Capture the cell that displays the provided text and extract its [X, Y] central coordinate. 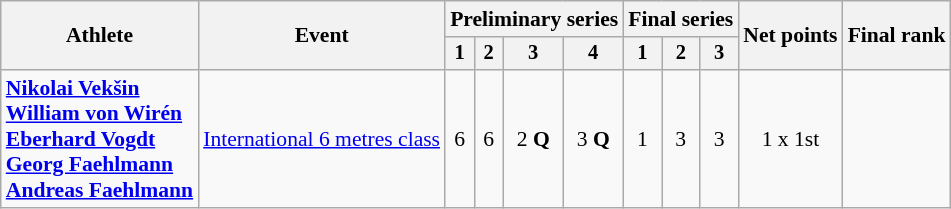
4 [593, 54]
3 Q [593, 139]
1 x 1st [790, 139]
Final rank [897, 36]
Preliminary series [534, 19]
Nikolai VekšinWilliam von WirénEberhard VogdtGeorg FaehlmannAndreas Faehlmann [100, 139]
International 6 metres class [322, 139]
Athlete [100, 36]
2 Q [533, 139]
Final series [680, 19]
Net points [790, 36]
Event [322, 36]
